Pinpoint the cell where the given text exists, returning its [X, Y] midpoint coordinate. 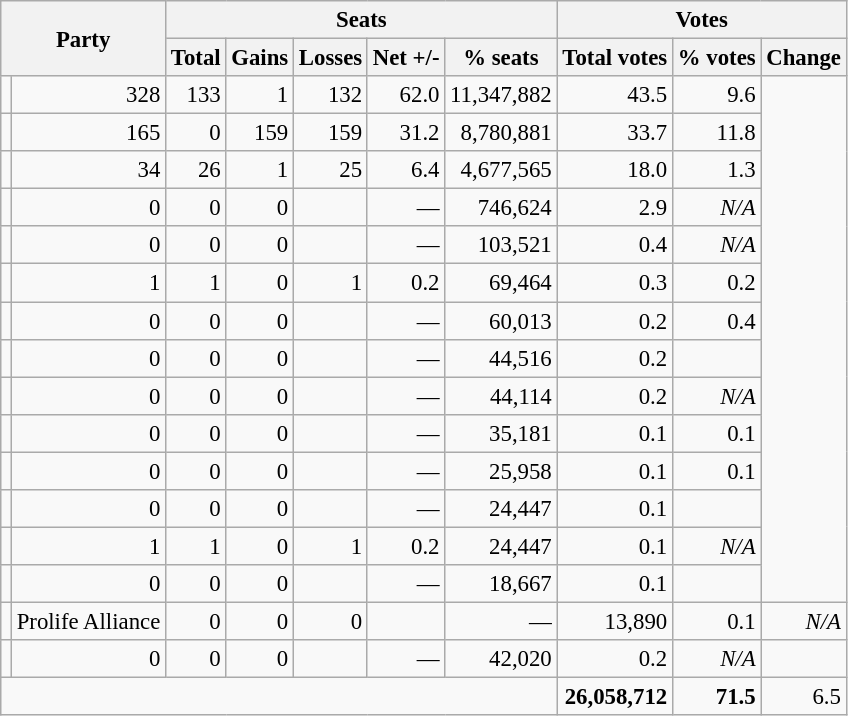
8,780,881 [501, 133]
25,958 [501, 471]
Party [84, 38]
Net +/- [406, 58]
1.3 [716, 170]
71.5 [716, 697]
Votes [702, 20]
35,181 [501, 433]
44,516 [501, 358]
34 [88, 170]
60,013 [501, 321]
Total votes [614, 58]
Total [196, 58]
% votes [716, 58]
Gains [260, 58]
328 [88, 95]
42,020 [501, 659]
2.9 [614, 208]
62.0 [406, 95]
11.8 [716, 133]
Losses [331, 58]
13,890 [614, 621]
0.3 [614, 283]
103,521 [501, 245]
11,347,882 [501, 95]
9.6 [716, 95]
6.4 [406, 170]
6.5 [804, 697]
% seats [501, 58]
33.7 [614, 133]
26,058,712 [614, 697]
26 [196, 170]
43.5 [614, 95]
132 [331, 95]
165 [88, 133]
Seats [362, 20]
31.2 [406, 133]
133 [196, 95]
44,114 [501, 396]
Prolife Alliance [88, 621]
746,624 [501, 208]
18.0 [614, 170]
18,667 [501, 584]
25 [331, 170]
69,464 [501, 283]
Change [804, 58]
4,677,565 [501, 170]
